Capture the cell that displays the provided text and extract its [x, y] central coordinate. 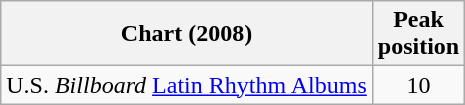
10 [418, 85]
Chart (2008) [187, 34]
Peakposition [418, 34]
U.S. Billboard Latin Rhythm Albums [187, 85]
